Capture the cell that displays the provided text and extract its (X, Y) central coordinate. 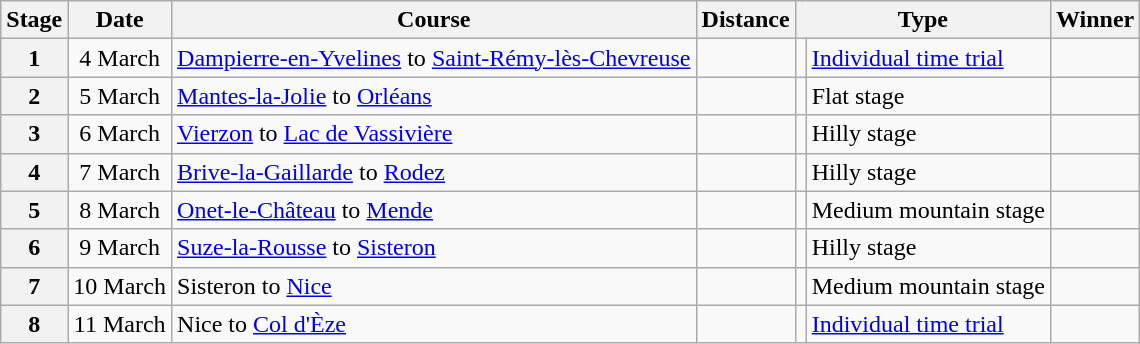
Mantes-la-Jolie to Orléans (434, 96)
2 (34, 96)
Winner (1094, 20)
5 (34, 210)
Course (434, 20)
Distance (746, 20)
7 (34, 286)
Date (120, 20)
10 March (120, 286)
Flat stage (928, 96)
4 March (120, 58)
1 (34, 58)
6 March (120, 134)
Sisteron to Nice (434, 286)
Stage (34, 20)
4 (34, 172)
Nice to Col d'Èze (434, 324)
Onet-le-Château to Mende (434, 210)
Dampierre-en-Yvelines to Saint-Rémy-lès-Chevreuse (434, 58)
8 (34, 324)
3 (34, 134)
Brive-la-Gaillarde to Rodez (434, 172)
9 March (120, 248)
6 (34, 248)
11 March (120, 324)
7 March (120, 172)
8 March (120, 210)
Vierzon to Lac de Vassivière (434, 134)
Type (922, 20)
5 March (120, 96)
Suze-la-Rousse to Sisteron (434, 248)
